Extract the (X, Y) coordinate from the center of the cell holding the provided text.  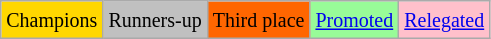
Third place (258, 20)
Runners-up (155, 20)
Promoted (354, 20)
Relegated (444, 20)
Champions (52, 20)
